Extract the [x, y] coordinate from the center of the cell holding the provided text.  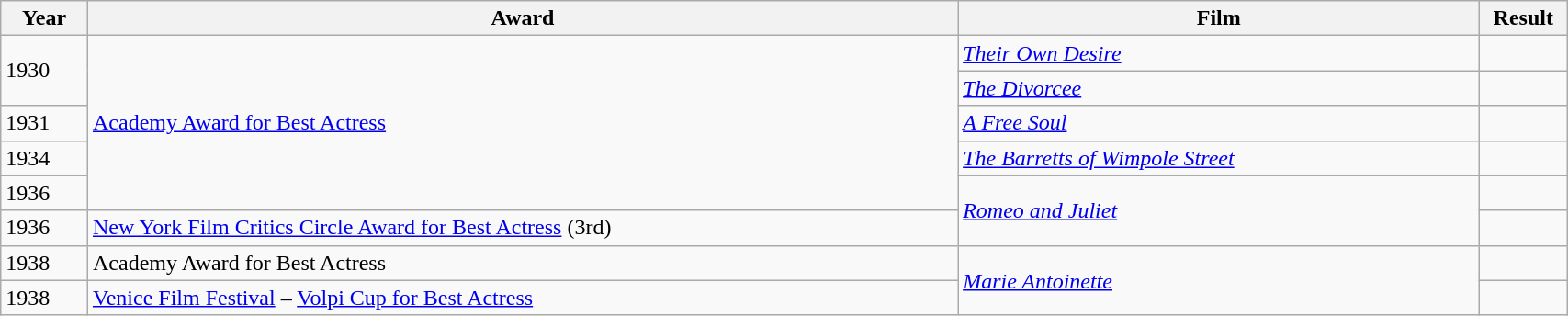
The Barretts of Wimpole Street [1219, 158]
Their Own Desire [1219, 53]
Marie Antoinette [1219, 280]
Romeo and Juliet [1219, 210]
Result [1523, 18]
New York Film Critics Circle Award for Best Actress (3rd) [522, 228]
Year [44, 18]
A Free Soul [1219, 123]
The Divorcee [1219, 88]
Award [522, 18]
1931 [44, 123]
Film [1219, 18]
1934 [44, 158]
Venice Film Festival – Volpi Cup for Best Actress [522, 298]
1930 [44, 71]
